For the text-containing cell, return its midpoint in [X, Y] coordinate format. 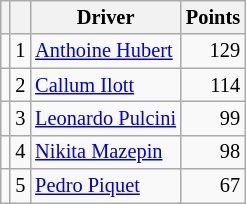
Anthoine Hubert [106, 51]
5 [20, 186]
Nikita Mazepin [106, 152]
1 [20, 51]
67 [213, 186]
129 [213, 51]
4 [20, 152]
Driver [106, 17]
2 [20, 85]
Points [213, 17]
3 [20, 118]
98 [213, 152]
99 [213, 118]
114 [213, 85]
Callum Ilott [106, 85]
Pedro Piquet [106, 186]
Leonardo Pulcini [106, 118]
